Pinpoint the cell where the given text exists, returning its (x, y) midpoint coordinate. 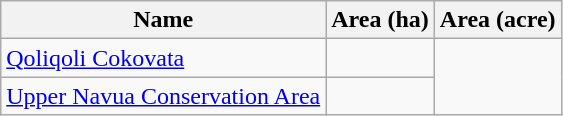
Area (acre) (498, 20)
Upper Navua Conservation Area (164, 96)
Qoliqoli Cokovata (164, 58)
Area (ha) (380, 20)
Name (164, 20)
